Identify which cell holds the provided text, then report its (X, Y) central coordinate. 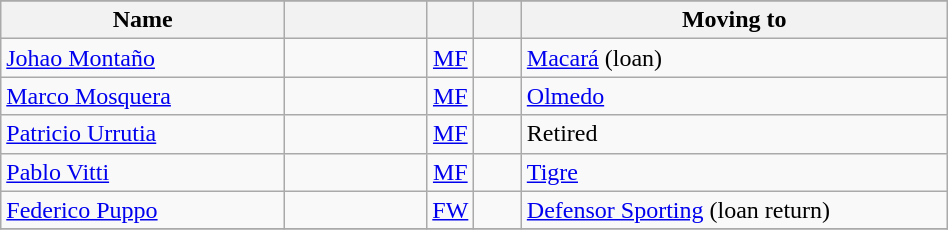
Federico Puppo (143, 210)
Defensor Sporting (loan return) (734, 210)
Pablo Vitti (143, 172)
Moving to (734, 20)
Macará (loan) (734, 58)
Retired (734, 134)
FW (450, 210)
Tigre (734, 172)
Johao Montaño (143, 58)
Name (143, 20)
Patricio Urrutia (143, 134)
Olmedo (734, 96)
Marco Mosquera (143, 96)
